Search for the cell housing the specified text and yield its (X, Y) center coordinate. 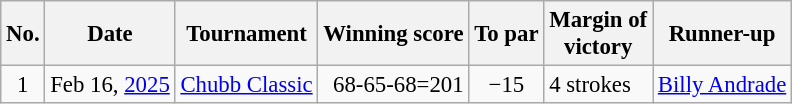
Feb 16, 2025 (110, 85)
To par (506, 34)
1 (23, 85)
Tournament (246, 34)
No. (23, 34)
Chubb Classic (246, 85)
−15 (506, 85)
68-65-68=201 (394, 85)
Billy Andrade (722, 85)
Winning score (394, 34)
4 strokes (598, 85)
Margin ofvictory (598, 34)
Date (110, 34)
Runner-up (722, 34)
